Extract the [x, y] coordinate from the center of the cell holding the provided text.  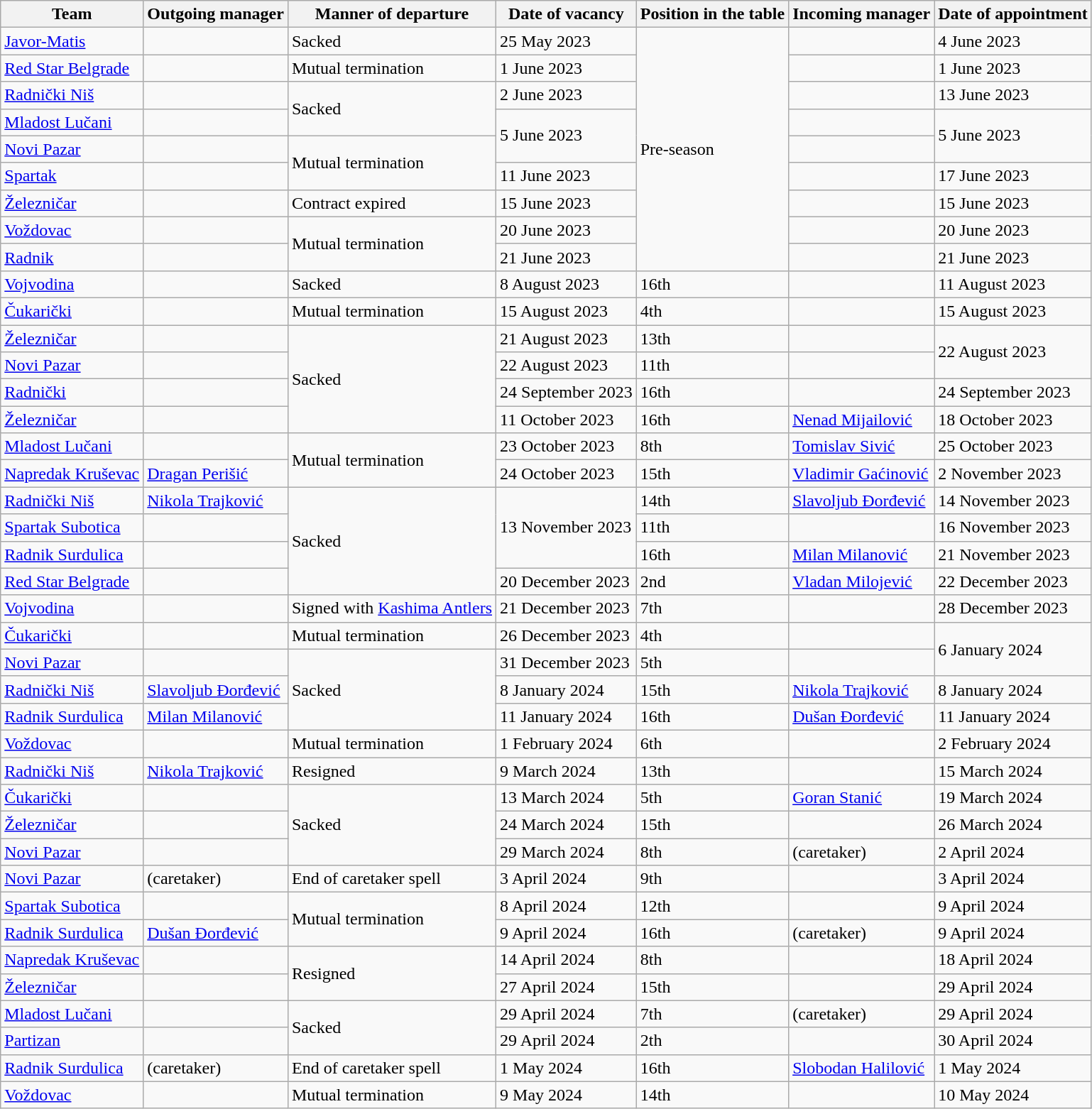
18 April 2024 [1013, 960]
Nenad Mijailović [862, 420]
6th [712, 743]
Tomislav Sivić [862, 447]
Manner of departure [392, 14]
11 June 2023 [567, 176]
Date of appointment [1013, 14]
Goran Stanić [862, 798]
Javor-Matis [72, 41]
Vladan Milojević [862, 581]
11 October 2023 [567, 420]
25 May 2023 [567, 41]
Pre-season [712, 149]
11 August 2023 [1013, 284]
8 April 2024 [567, 906]
10 May 2024 [1013, 1095]
28 December 2023 [1013, 608]
2 June 2023 [567, 95]
Contract expired [392, 203]
14 November 2023 [1013, 501]
24 March 2024 [567, 825]
Outgoing manager [216, 14]
20 December 2023 [567, 581]
9 May 2024 [567, 1095]
Radnik [72, 257]
Spartak [72, 176]
2nd [712, 581]
Partizan [72, 1041]
17 June 2023 [1013, 176]
27 April 2024 [567, 987]
23 October 2023 [567, 447]
Radnički [72, 393]
Signed with Kashima Antlers [392, 608]
Date of vacancy [567, 14]
21 August 2023 [567, 339]
2 November 2023 [1013, 474]
4 June 2023 [1013, 41]
24 October 2023 [567, 474]
26 March 2024 [1013, 825]
9 March 2024 [567, 770]
2 February 2024 [1013, 743]
13 November 2023 [567, 528]
26 December 2023 [567, 635]
Incoming manager [862, 14]
Vladimir Gaćinović [862, 474]
16 November 2023 [1013, 528]
Position in the table [712, 14]
21 December 2023 [567, 608]
Slobodan Halilović [862, 1068]
14 April 2024 [567, 960]
2 April 2024 [1013, 852]
Team [72, 14]
29 March 2024 [567, 852]
30 April 2024 [1013, 1041]
9th [712, 879]
6 January 2024 [1013, 649]
Dragan Perišić [216, 474]
1 February 2024 [567, 743]
22 December 2023 [1013, 581]
13 June 2023 [1013, 95]
2th [712, 1041]
31 December 2023 [567, 662]
8 August 2023 [567, 284]
21 November 2023 [1013, 554]
13 March 2024 [567, 798]
25 October 2023 [1013, 447]
12th [712, 906]
18 October 2023 [1013, 420]
15 March 2024 [1013, 770]
19 March 2024 [1013, 798]
